Identify which cell holds the provided text, then report its (x, y) central coordinate. 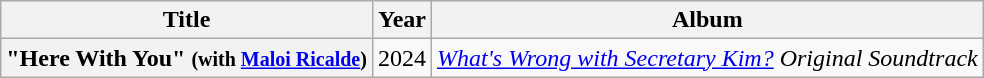
2024 (402, 58)
Year (402, 20)
Title (187, 20)
"Here With You" (with Maloi Ricalde) (187, 58)
Album (707, 20)
What's Wrong with Secretary Kim? Original Soundtrack (707, 58)
